Return [x, y] of the center of cell containing provided text 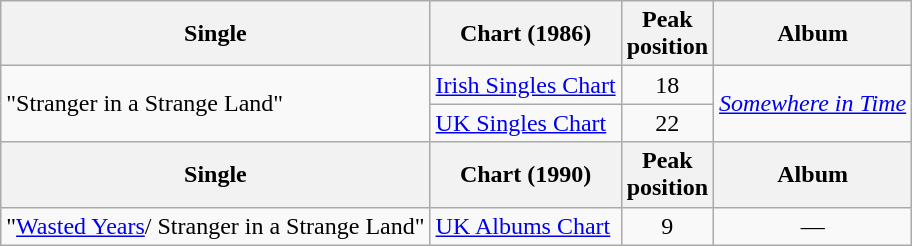
22 [667, 123]
UK Singles Chart [526, 123]
18 [667, 85]
"Wasted Years/ Stranger in a Strange Land" [216, 226]
Chart (1986) [526, 34]
Somewhere in Time [813, 104]
Irish Singles Chart [526, 85]
— [813, 226]
UK Albums Chart [526, 226]
Chart (1990) [526, 174]
9 [667, 226]
"Stranger in a Strange Land" [216, 104]
